Pinpoint the cell where the given text exists, returning its (x, y) midpoint coordinate. 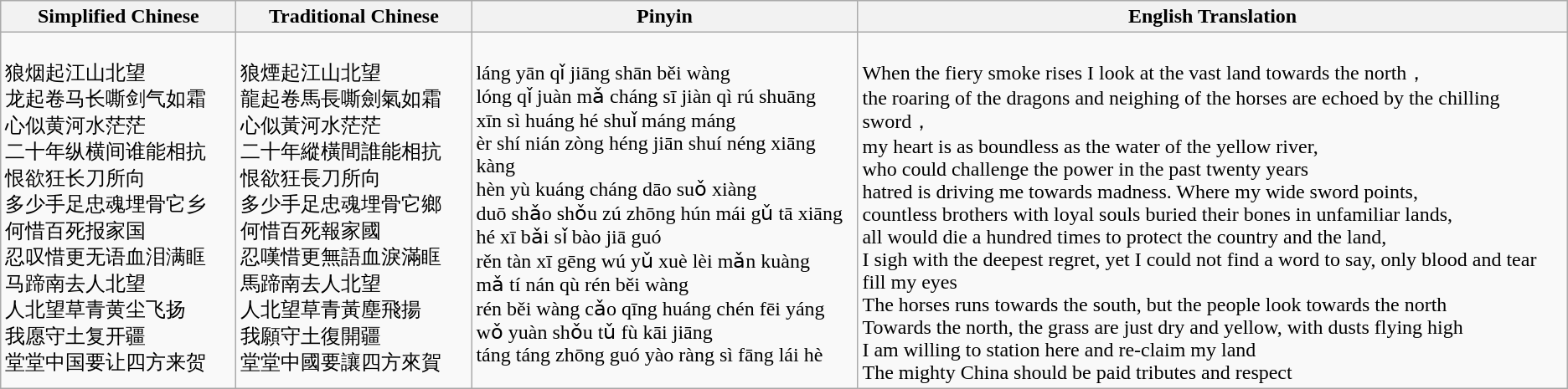
狼煙起江山北望 龍起卷馬長嘶劍氣如霜 心似黃河水茫茫 二十年縱橫間誰能相抗 恨欲狂長刀所向 多少手足忠魂埋骨它鄉 何惜百死報家國 忍嘆惜更無語血淚滿眶 馬蹄南去人北望 人北望草青黃塵飛揚 我願守土復開疆 堂堂中國要讓四方來賀 (353, 211)
English Translation (1213, 17)
狼烟起江山北望 龙起卷马长嘶剑气如霜 心似黄河水茫茫 二十年纵横间谁能相抗 恨欲狂长刀所向 多少手足忠魂埋骨它乡 何惜百死报家国 忍叹惜更无语血泪满眶 马蹄南去人北望 人北望草青黄尘飞扬 我愿守土复开疆 堂堂中国要让四方来贺 (119, 211)
Pinyin (665, 17)
Traditional Chinese (353, 17)
Simplified Chinese (119, 17)
